Scan for the cell matching the given text and deliver its (x, y) coordinate at center. 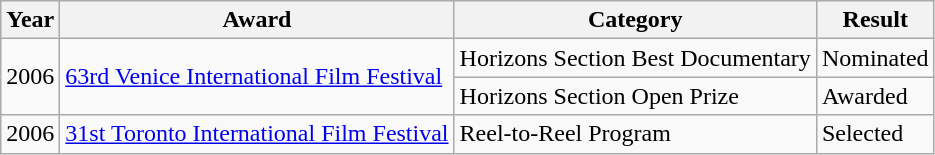
63rd Venice International Film Festival (257, 77)
Horizons Section Best Documentary (635, 58)
Horizons Section Open Prize (635, 96)
Year (30, 20)
Reel-to-Reel Program (635, 134)
Nominated (875, 58)
Result (875, 20)
31st Toronto International Film Festival (257, 134)
Category (635, 20)
Selected (875, 134)
Award (257, 20)
Awarded (875, 96)
